Locate the cell with the specified text and output its [X, Y] center coordinate. 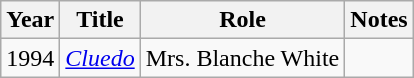
Cluedo [100, 58]
Year [30, 20]
Title [100, 20]
1994 [30, 58]
Notes [379, 20]
Mrs. Blanche White [242, 58]
Role [242, 20]
